Detect which cell encompasses the target text, then output its (x, y) center coordinate. 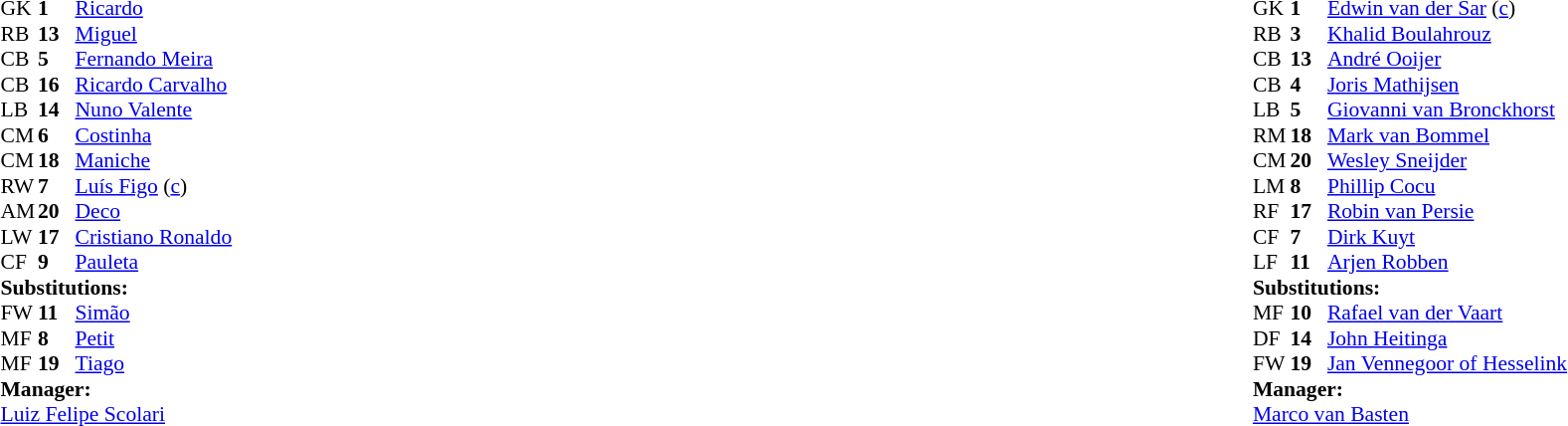
Luís Figo (c) (154, 186)
Joris Mathijsen (1448, 85)
4 (1308, 85)
LF (1272, 262)
AM (19, 212)
LM (1272, 186)
Arjen Robben (1448, 262)
Simão (154, 314)
Rafael van der Vaart (1448, 314)
Petit (154, 338)
Phillip Cocu (1448, 186)
10 (1308, 314)
16 (57, 85)
Fernando Meira (154, 59)
9 (57, 262)
Khalid Boulahrouz (1448, 34)
Deco (154, 212)
DF (1272, 338)
Nuno Valente (154, 110)
Tiago (154, 363)
Mark van Bommel (1448, 135)
3 (1308, 34)
Wesley Sneijder (1448, 160)
André Ooijer (1448, 59)
Pauleta (154, 262)
John Heitinga (1448, 338)
Cristiano Ronaldo (154, 237)
Ricardo Carvalho (154, 85)
RM (1272, 135)
RF (1272, 212)
Jan Vennegoor of Hesselink (1448, 363)
Dirk Kuyt (1448, 237)
Costinha (154, 135)
6 (57, 135)
Robin van Persie (1448, 212)
Maniche (154, 160)
Miguel (154, 34)
RW (19, 186)
Giovanni van Bronckhorst (1448, 110)
LW (19, 237)
